Return [X, Y] of the center of cell containing provided text 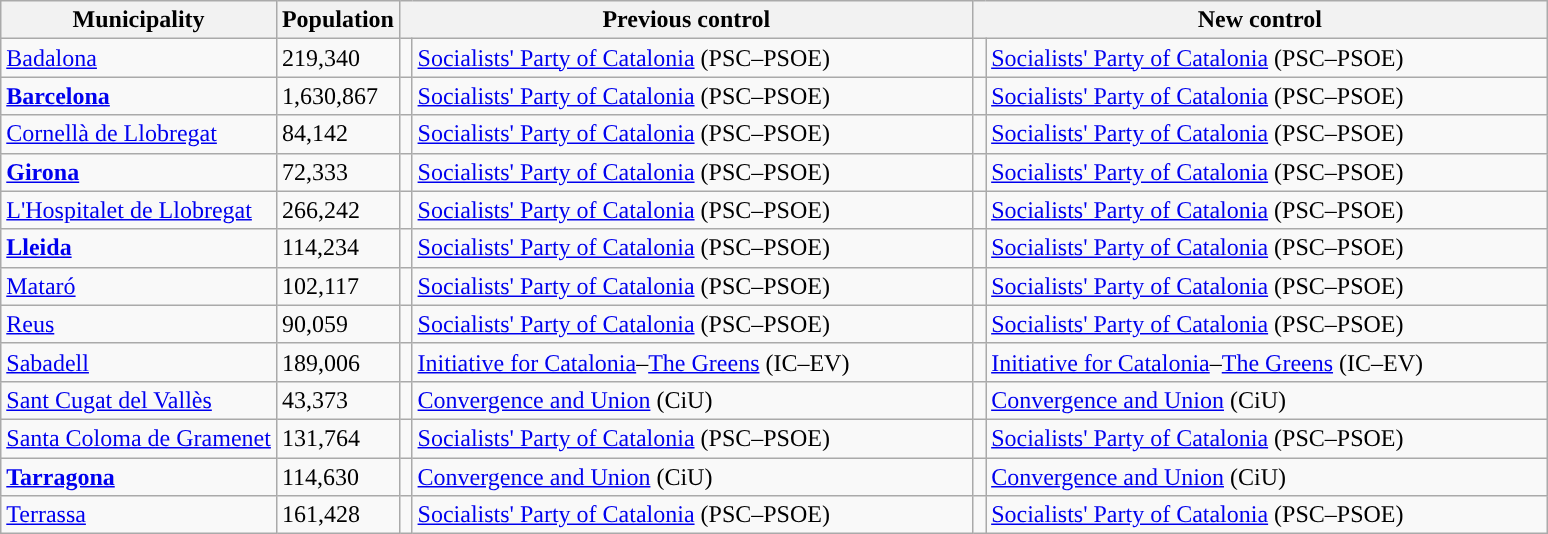
84,142 [338, 134]
New control [1260, 20]
114,234 [338, 248]
Population [338, 20]
161,428 [338, 515]
Previous control [686, 20]
102,117 [338, 286]
L'Hospitalet de Llobregat [139, 210]
131,764 [338, 438]
1,630,867 [338, 96]
Lleida [139, 248]
Barcelona [139, 96]
43,373 [338, 400]
72,333 [338, 172]
Reus [139, 324]
Cornellà de Llobregat [139, 134]
Terrassa [139, 515]
266,242 [338, 210]
Tarragona [139, 477]
Sabadell [139, 362]
90,059 [338, 324]
Sant Cugat del Vallès [139, 400]
Santa Coloma de Gramenet [139, 438]
189,006 [338, 362]
Badalona [139, 58]
Girona [139, 172]
Municipality [139, 20]
Mataró [139, 286]
114,630 [338, 477]
219,340 [338, 58]
